Identify which cell holds the provided text, then report its (x, y) central coordinate. 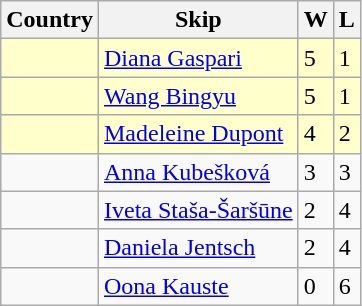
Oona Kauste (198, 286)
Anna Kubešková (198, 172)
Diana Gaspari (198, 58)
Madeleine Dupont (198, 134)
6 (346, 286)
Wang Bingyu (198, 96)
Daniela Jentsch (198, 248)
Skip (198, 20)
W (316, 20)
Country (50, 20)
0 (316, 286)
L (346, 20)
Iveta Staša-Šaršūne (198, 210)
